Scan for the cell matching the given text and deliver its (x, y) coordinate at center. 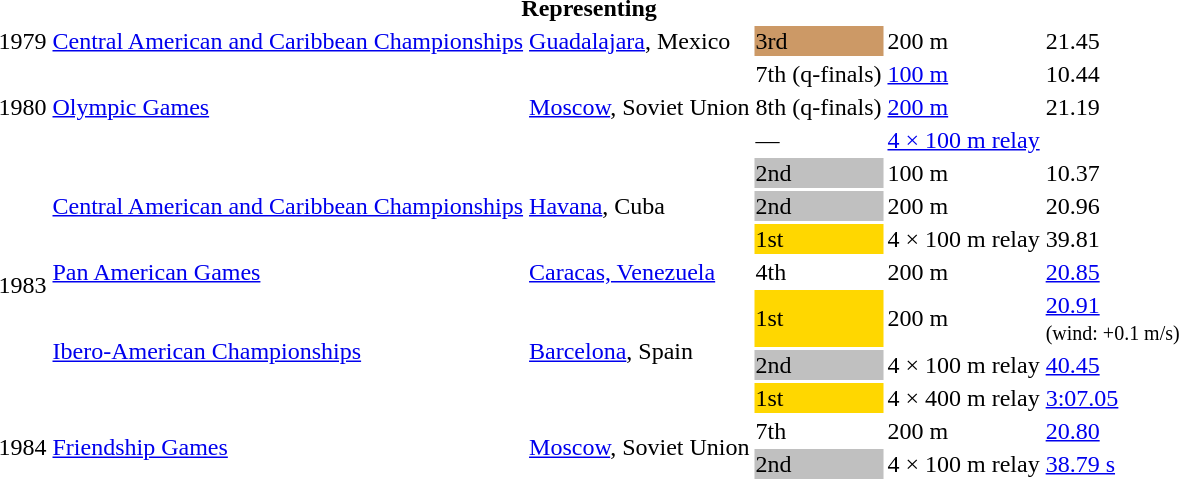
4th (818, 272)
7th (q-finals) (818, 74)
Barcelona, Spain (640, 352)
Olympic Games (288, 107)
Pan American Games (288, 272)
3rd (818, 41)
Caracas, Venezuela (640, 272)
Ibero-American Championships (288, 352)
Friendship Games (288, 448)
7th (818, 431)
Havana, Cuba (640, 206)
4 × 400 m relay (964, 398)
— (818, 140)
8th (q-finals) (818, 107)
Guadalajara, Mexico (640, 41)
